Detect which cell encompasses the target text, then output its [X, Y] center coordinate. 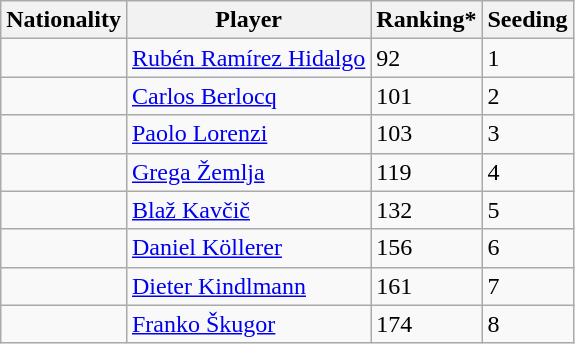
Daniel Köllerer [248, 248]
Paolo Lorenzi [248, 134]
Rubén Ramírez Hidalgo [248, 58]
174 [426, 324]
119 [426, 172]
Nationality [64, 20]
3 [528, 134]
2 [528, 96]
Blaž Kavčič [248, 210]
4 [528, 172]
103 [426, 134]
6 [528, 248]
156 [426, 248]
Ranking* [426, 20]
Player [248, 20]
101 [426, 96]
5 [528, 210]
Dieter Kindlmann [248, 286]
1 [528, 58]
161 [426, 286]
Carlos Berlocq [248, 96]
8 [528, 324]
92 [426, 58]
Grega Žemlja [248, 172]
Franko Škugor [248, 324]
Seeding [528, 20]
132 [426, 210]
7 [528, 286]
